Pinpoint the cell where the given text exists, returning its (X, Y) midpoint coordinate. 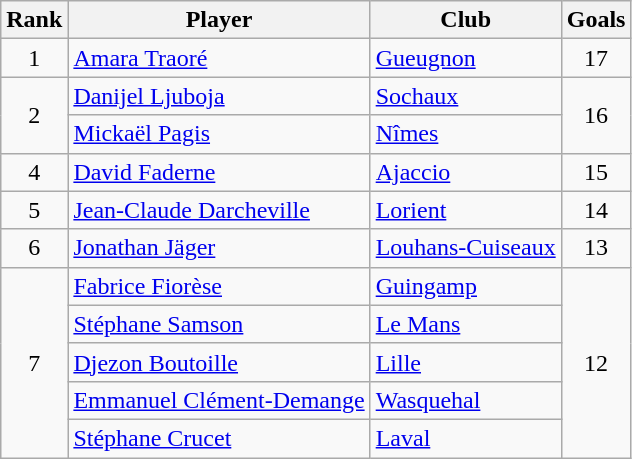
Lorient (466, 210)
Stéphane Crucet (219, 438)
Fabrice Fiorèse (219, 286)
Nîmes (466, 134)
Le Mans (466, 324)
Stéphane Samson (219, 324)
Lille (466, 362)
Danijel Ljuboja (219, 96)
17 (596, 58)
Sochaux (466, 96)
6 (34, 248)
Player (219, 20)
16 (596, 115)
13 (596, 248)
Gueugnon (466, 58)
Rank (34, 20)
2 (34, 115)
Djezon Boutoille (219, 362)
Mickaël Pagis (219, 134)
14 (596, 210)
Ajaccio (466, 172)
7 (34, 362)
Club (466, 20)
Goals (596, 20)
Laval (466, 438)
Jean-Claude Darcheville (219, 210)
4 (34, 172)
Wasquehal (466, 400)
12 (596, 362)
Jonathan Jäger (219, 248)
Amara Traoré (219, 58)
1 (34, 58)
15 (596, 172)
David Faderne (219, 172)
Emmanuel Clément-Demange (219, 400)
5 (34, 210)
Guingamp (466, 286)
Louhans-Cuiseaux (466, 248)
